Detect which cell encompasses the target text, then output its [x, y] center coordinate. 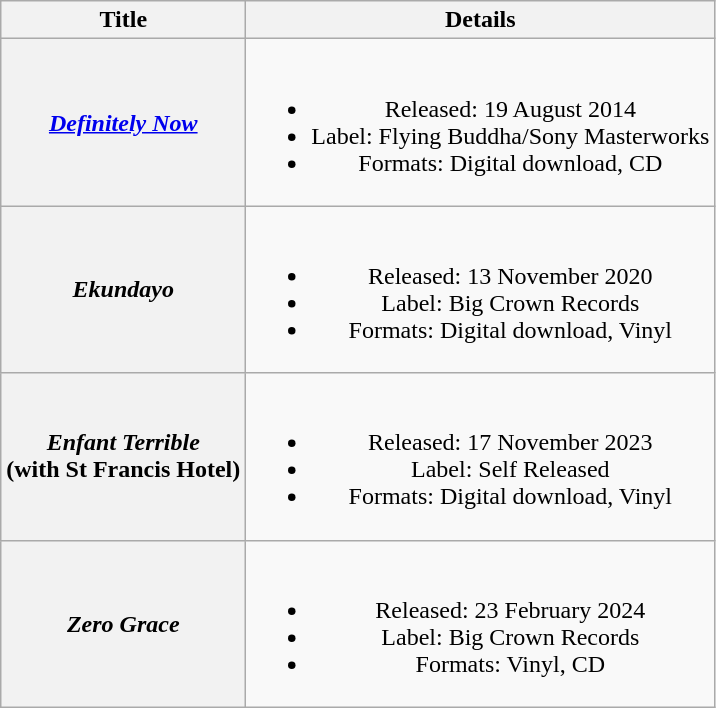
Released: 23 February 2024Label: Big Crown RecordsFormats: Vinyl, CD [480, 624]
Zero Grace [124, 624]
Definitely Now [124, 122]
Ekundayo [124, 290]
Details [480, 20]
Enfant Terrible(with St Francis Hotel) [124, 456]
Released: 17 November 2023Label: Self ReleasedFormats: Digital download, Vinyl [480, 456]
Released: 19 August 2014Label: Flying Buddha/Sony MasterworksFormats: Digital download, CD [480, 122]
Released: 13 November 2020Label: Big Crown RecordsFormats: Digital download, Vinyl [480, 290]
Title [124, 20]
